Locate the cell with the specified text and output its (x, y) center coordinate. 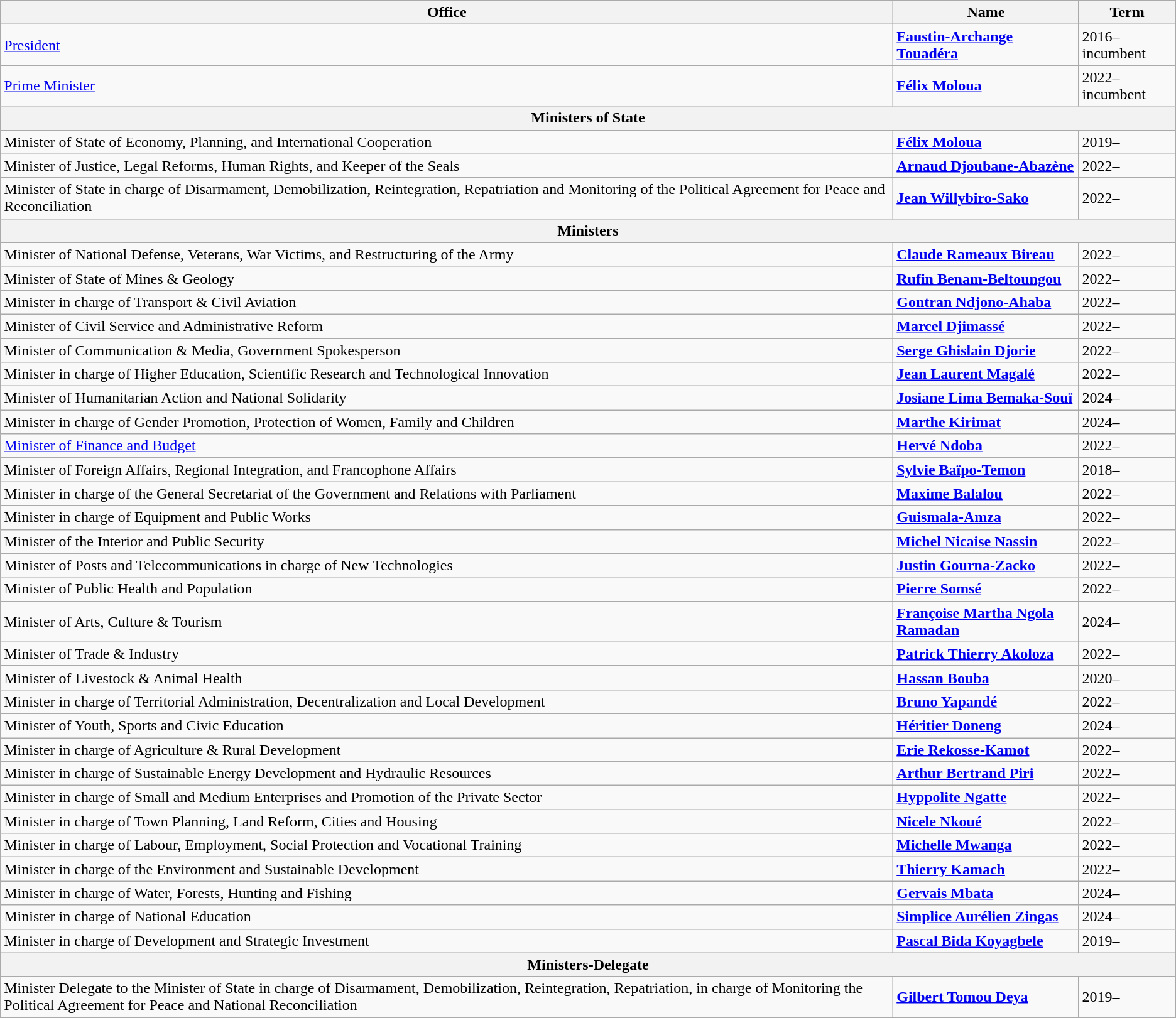
Name (986, 13)
Pascal Bida Koyagbele (986, 941)
Rufin Benam-Beltoungou (986, 278)
Minister of National Defense, Veterans, War Victims, and Restructuring of the Army (447, 254)
Héritier Doneng (986, 725)
Minister of State of Mines & Geology (447, 278)
Minister of Communication & Media, Government Spokesperson (447, 350)
Minister of Trade & Industry (447, 654)
Claude Rameaux Bireau (986, 254)
Minister in charge of Small and Medium Enterprises and Promotion of the Private Sector (447, 798)
Ministers (588, 230)
Patrick Thierry Akoloza (986, 654)
Bruno Yapandé (986, 701)
Marcel Djimassé (986, 326)
Jean Laurent Magalé (986, 374)
Arthur Bertrand Piri (986, 774)
Minister of Finance and Budget (447, 446)
Minister in charge of Equipment and Public Works (447, 517)
Minister of the Interior and Public Security (447, 541)
Maxime Balalou (986, 494)
Françoise Martha Ngola Ramadan (986, 622)
Michelle Mwanga (986, 845)
2018– (1127, 470)
Minister of Foreign Affairs, Regional Integration, and Francophone Affairs (447, 470)
Serge Ghislain Djorie (986, 350)
President (447, 45)
Guismala-Amza (986, 517)
Minister in charge of Development and Strategic Investment (447, 941)
Nicele Nkoué (986, 821)
Ministers-Delegate (588, 965)
Prime Minister (447, 85)
Office (447, 13)
Justin Gourna-Zacko (986, 565)
Minister in charge of Labour, Employment, Social Protection and Vocational Training (447, 845)
Minister in charge of the Environment and Sustainable Development (447, 869)
Minister in charge of Transport & Civil Aviation (447, 302)
Minister of Livestock & Animal Health (447, 678)
Ministers of State (588, 118)
Minister of Youth, Sports and Civic Education (447, 725)
2020– (1127, 678)
Gilbert Tomou Deya (986, 997)
Marthe Kirimat (986, 422)
Hyppolite Ngatte (986, 798)
Hassan Bouba (986, 678)
Term (1127, 13)
Faustin-Archange Touadéra (986, 45)
Minister in charge of Water, Forests, Hunting and Fishing (447, 893)
Minister in charge of the General Secretariat of the Government and Relations with Parliament (447, 494)
2022–incumbent (1127, 85)
Minister in charge of Higher Education, Scientific Research and Technological Innovation (447, 374)
Minister of Public Health and Population (447, 589)
Pierre Somsé (986, 589)
Minister of Civil Service and Administrative Reform (447, 326)
Minister in charge of Sustainable Energy Development and Hydraulic Resources (447, 774)
Minister in charge of Territorial Administration, Decentralization and Local Development (447, 701)
Minister of Posts and Telecommunications in charge of New Technologies (447, 565)
Minister of Humanitarian Action and National Solidarity (447, 398)
Simplice Aurélien Zingas (986, 917)
Sylvie Baïpo-Temon (986, 470)
Arnaud Djoubane-Abazène (986, 166)
Hervé Ndoba (986, 446)
Gontran Ndjono-Ahaba (986, 302)
2016–incumbent (1127, 45)
Jean Willybiro-Sako (986, 198)
Gervais Mbata (986, 893)
Michel Nicaise Nassin (986, 541)
Minister in charge of Gender Promotion, Protection of Women, Family and Children (447, 422)
Josiane Lima Bemaka-Souï (986, 398)
Minister in charge of Town Planning, Land Reform, Cities and Housing (447, 821)
Erie Rekosse-Kamot (986, 749)
Minister of Justice, Legal Reforms, Human Rights, and Keeper of the Seals (447, 166)
Minister in charge of Agriculture & Rural Development (447, 749)
Minister of Arts, Culture & Tourism (447, 622)
Thierry Kamach (986, 869)
Minister in charge of National Education (447, 917)
Minister of State of Economy, Planning, and International Cooperation (447, 142)
